Search for the cell housing the specified text and yield its (x, y) center coordinate. 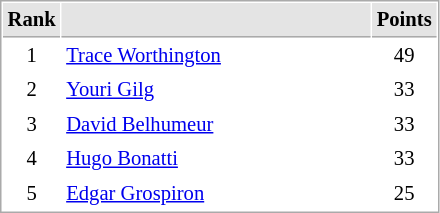
4 (32, 158)
1 (32, 56)
49 (404, 56)
5 (32, 194)
25 (404, 194)
3 (32, 124)
Trace Worthington (216, 56)
Rank (32, 20)
Youri Gilg (216, 90)
2 (32, 90)
David Belhumeur (216, 124)
Points (404, 20)
Hugo Bonatti (216, 158)
Edgar Grospiron (216, 194)
